From the cell containing the given text, extract its center point as (x, y) coordinate. 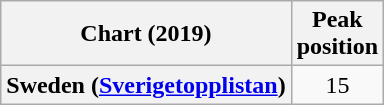
Chart (2019) (146, 34)
Sweden (Sverigetopplistan) (146, 85)
Peakposition (337, 34)
15 (337, 85)
